Detect which cell encompasses the target text, then output its [x, y] center coordinate. 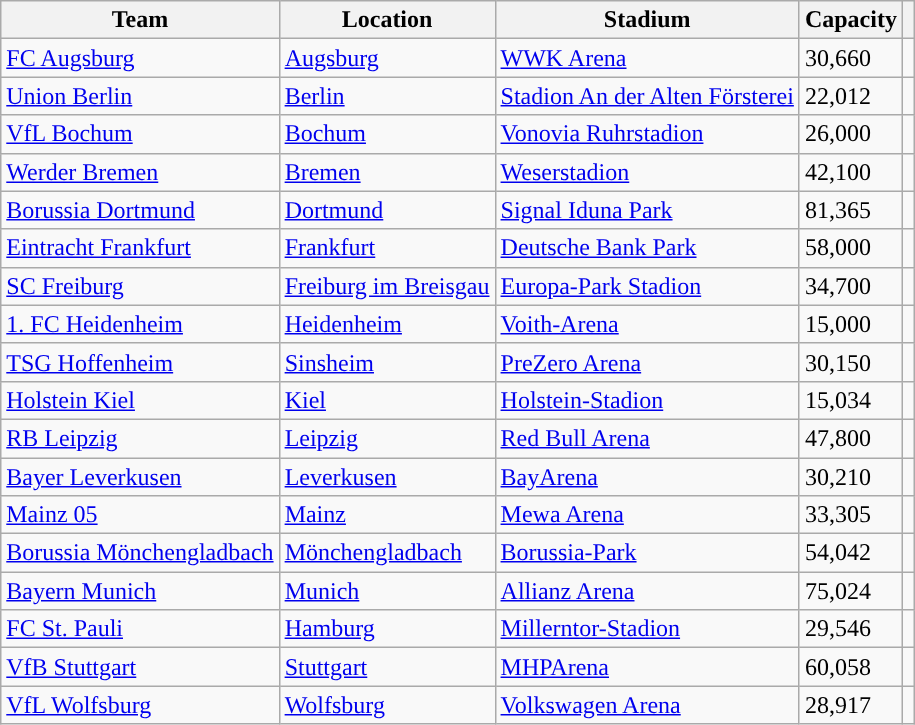
Freiburg im Breisgau [387, 286]
VfL Bochum [140, 134]
Weserstadion [647, 172]
Millerntor-Stadion [647, 629]
VfB Stuttgart [140, 667]
RB Leipzig [140, 438]
Leipzig [387, 438]
Sinsheim [387, 362]
54,042 [850, 553]
Volkswagen Arena [647, 705]
15,000 [850, 324]
Stadium [647, 20]
FC St. Pauli [140, 629]
30,150 [850, 362]
Munich [387, 591]
Red Bull Arena [647, 438]
Dortmund [387, 210]
Allianz Arena [647, 591]
Holstein-Stadion [647, 400]
TSG Hoffenheim [140, 362]
15,034 [850, 400]
Stuttgart [387, 667]
26,000 [850, 134]
Signal Iduna Park [647, 210]
Wolfsburg [387, 705]
42,100 [850, 172]
VfL Wolfsburg [140, 705]
Voith-Arena [647, 324]
Eintracht Frankfurt [140, 248]
Borussia Mönchengladbach [140, 553]
34,700 [850, 286]
33,305 [850, 515]
28,917 [850, 705]
Bayern Munich [140, 591]
Bochum [387, 134]
30,660 [850, 58]
22,012 [850, 96]
Capacity [850, 20]
Location [387, 20]
Mönchengladbach [387, 553]
MHPArena [647, 667]
SC Freiburg [140, 286]
Mewa Arena [647, 515]
Heidenheim [387, 324]
60,058 [850, 667]
Union Berlin [140, 96]
Frankfurt [387, 248]
81,365 [850, 210]
58,000 [850, 248]
Mainz [387, 515]
Berlin [387, 96]
Hamburg [387, 629]
Mainz 05 [140, 515]
Borussia Dortmund [140, 210]
75,024 [850, 591]
Kiel [387, 400]
Borussia-Park [647, 553]
Bremen [387, 172]
Europa-Park Stadion [647, 286]
1. FC Heidenheim [140, 324]
Augsburg [387, 58]
Leverkusen [387, 477]
PreZero Arena [647, 362]
BayArena [647, 477]
29,546 [850, 629]
Team [140, 20]
Stadion An der Alten Försterei [647, 96]
Werder Bremen [140, 172]
47,800 [850, 438]
Holstein Kiel [140, 400]
WWK Arena [647, 58]
30,210 [850, 477]
Vonovia Ruhrstadion [647, 134]
Bayer Leverkusen [140, 477]
FC Augsburg [140, 58]
Deutsche Bank Park [647, 248]
